Determine the (x, y) coordinate at the center of the cell enclosing the given text.  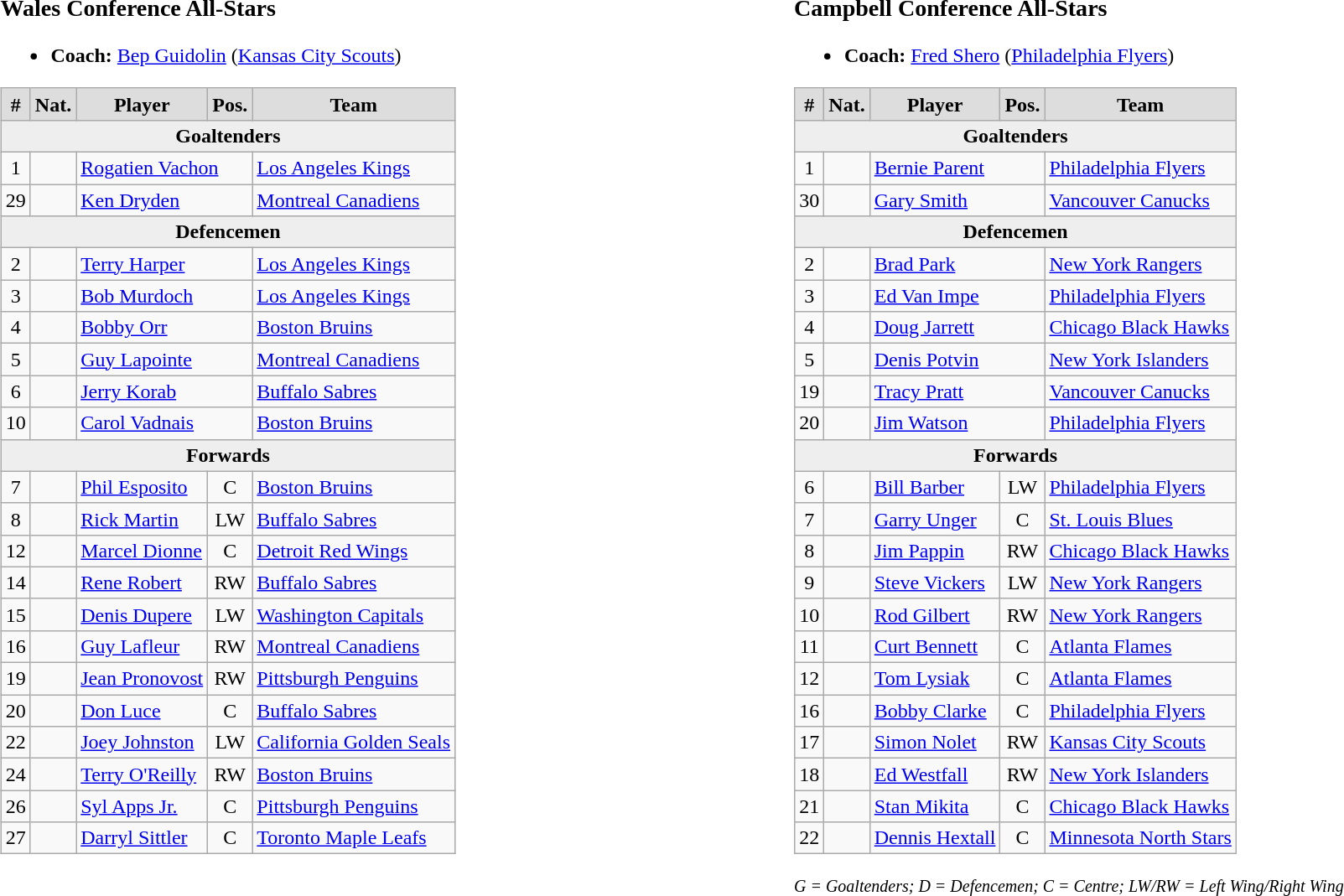
Jim Pappin (935, 551)
17 (810, 743)
Tracy Pratt (957, 391)
Minnesota North Stars (1140, 838)
Guy Lapointe (164, 360)
9 (810, 583)
Jean Pronovost (143, 679)
Guy Lafleur (143, 646)
Stan Mikita (935, 806)
18 (810, 774)
Terry Harper (164, 264)
Darryl Sittler (143, 838)
Denis Potvin (957, 360)
Steve Vickers (935, 583)
Simon Nolet (935, 743)
21 (810, 806)
Denis Dupere (143, 614)
Curt Bennett (935, 646)
Kansas City Scouts (1140, 743)
30 (810, 200)
Phil Esposito (143, 487)
Washington Capitals (354, 614)
Ed Van Impe (957, 296)
Doug Jarrett (957, 328)
Detroit Red Wings (354, 551)
Marcel Dionne (143, 551)
Rogatien Vachon (164, 168)
Bernie Parent (957, 168)
Bobby Orr (164, 328)
Terry O'Reilly (143, 774)
Syl Apps Jr. (143, 806)
Toronto Maple Leafs (354, 838)
Ed Westfall (935, 774)
Garry Unger (935, 519)
Bobby Clarke (935, 711)
Bob Murdoch (164, 296)
Jerry Korab (164, 391)
29 (15, 200)
11 (810, 646)
Bill Barber (935, 487)
Joey Johnston (143, 743)
California Golden Seals (354, 743)
Rick Martin (143, 519)
Brad Park (957, 264)
St. Louis Blues (1140, 519)
Jim Watson (957, 423)
Rene Robert (143, 583)
Don Luce (143, 711)
Dennis Hextall (935, 838)
Rod Gilbert (935, 614)
Tom Lysiak (935, 679)
24 (15, 774)
14 (15, 583)
26 (15, 806)
15 (15, 614)
27 (15, 838)
Carol Vadnais (164, 423)
Ken Dryden (164, 200)
Gary Smith (957, 200)
